Pinpoint the cell where the given text exists, returning its [x, y] midpoint coordinate. 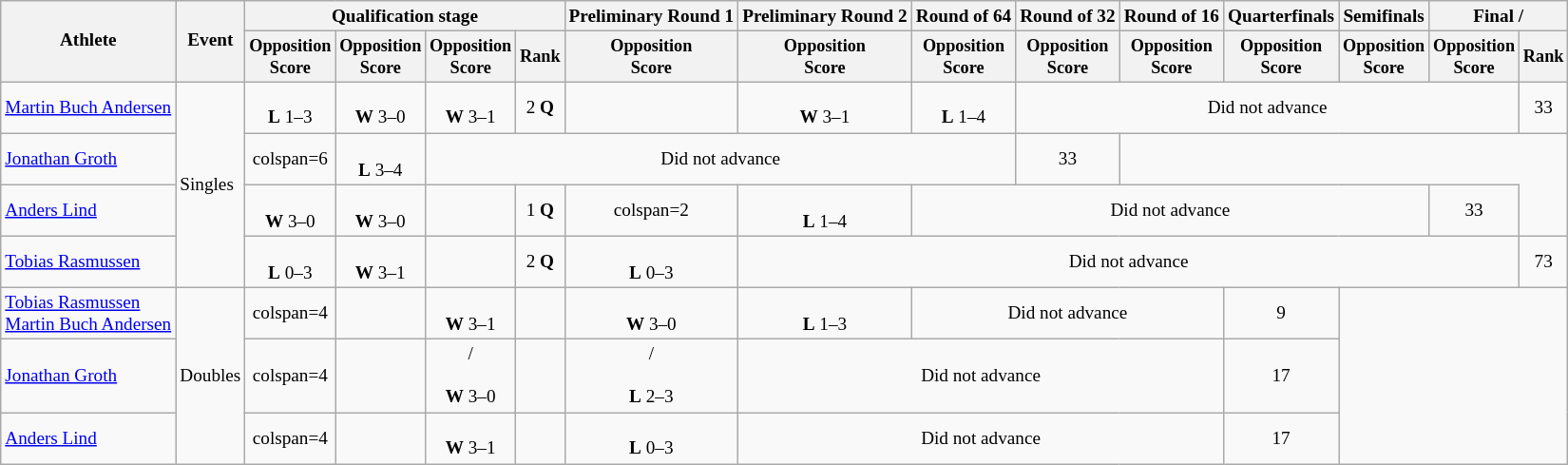
Preliminary Round 1 [652, 16]
/W 3–0 [471, 377]
Final / [1499, 16]
9 [1281, 314]
Preliminary Round 2 [825, 16]
Martin Buch Andersen [88, 107]
Tobias Rasmussen [88, 262]
colspan=6 [291, 159]
Round of 32 [1068, 16]
Semifinals [1384, 16]
73 [1543, 262]
Singles [211, 184]
Qualification stage [405, 16]
Doubles [211, 377]
1 Q [540, 210]
Round of 64 [964, 16]
colspan=2 [652, 210]
L 3–4 [380, 159]
Athlete [88, 42]
/L 2–3 [652, 377]
Event [211, 42]
Tobias RasmussenMartin Buch Andersen [88, 314]
Round of 16 [1171, 16]
Quarterfinals [1281, 16]
